Scan for the cell matching the given text and deliver its [x, y] coordinate at center. 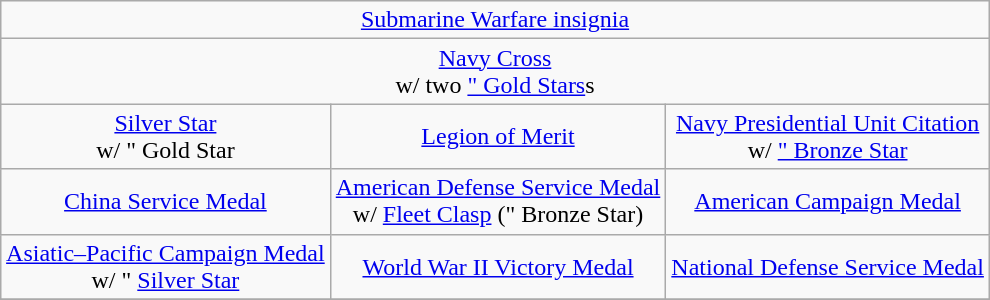
Silver Starw/ " Gold Star [166, 136]
Legion of Merit [498, 136]
Submarine Warfare insignia [496, 20]
Navy Presidential Unit Citationw/ " Bronze Star [828, 136]
National Defense Service Medal [828, 266]
China Service Medal [166, 202]
Navy Crossw/ two " Gold Starss [496, 72]
American Defense Service Medalw/ Fleet Clasp (" Bronze Star) [498, 202]
American Campaign Medal [828, 202]
World War II Victory Medal [498, 266]
Asiatic–Pacific Campaign Medalw/ " Silver Star [166, 266]
